Provide the [x, y] coordinate of the cell's center where the given text is located.  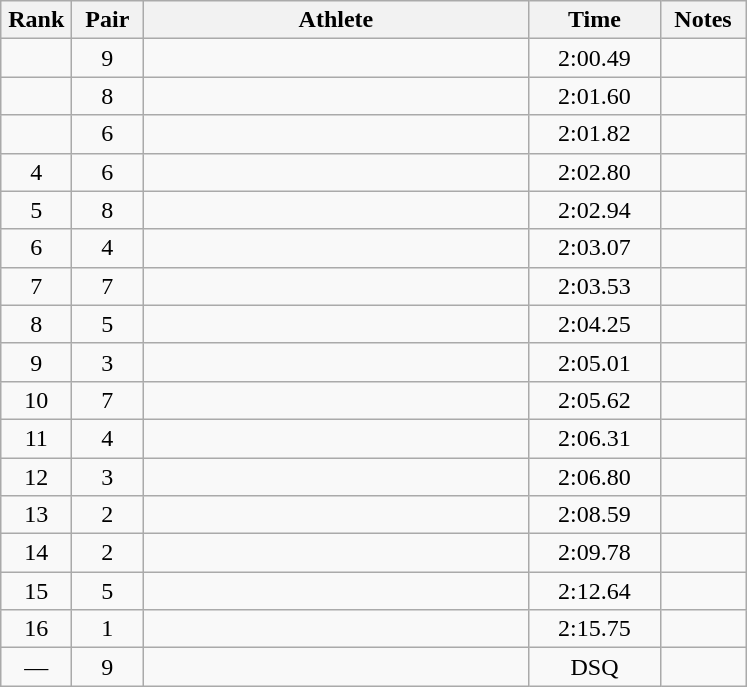
Rank [36, 20]
2:15.75 [594, 629]
2:09.78 [594, 553]
2:02.94 [594, 210]
15 [36, 591]
2:05.01 [594, 362]
2:03.07 [594, 248]
2:02.80 [594, 172]
2:06.31 [594, 438]
16 [36, 629]
1 [108, 629]
2:01.60 [594, 96]
10 [36, 400]
Athlete [336, 20]
2:00.49 [594, 58]
2:08.59 [594, 515]
Time [594, 20]
Notes [703, 20]
2:06.80 [594, 477]
Pair [108, 20]
— [36, 667]
2:12.64 [594, 591]
2:04.25 [594, 324]
14 [36, 553]
11 [36, 438]
12 [36, 477]
2:05.62 [594, 400]
2:01.82 [594, 134]
DSQ [594, 667]
13 [36, 515]
2:03.53 [594, 286]
